For the text-containing cell, return its midpoint in [x, y] coordinate format. 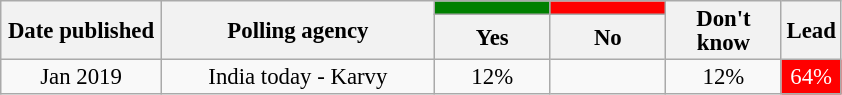
India today - Karvy [298, 78]
64% [811, 78]
No [608, 38]
Jan 2019 [82, 78]
Lead [811, 30]
Don't know [724, 30]
Yes [492, 38]
Polling agency [298, 30]
Date published [82, 30]
